Capture the cell that displays the provided text and extract its [x, y] central coordinate. 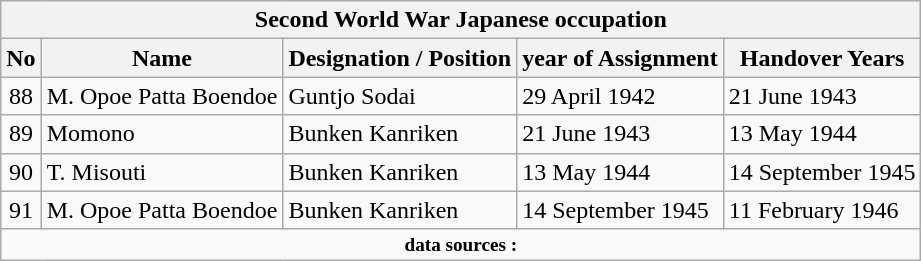
Guntjo Sodai [400, 96]
89 [21, 134]
Momono [162, 134]
Name [162, 58]
11 February 1946 [822, 210]
year of Assignment [620, 58]
Designation / Position [400, 58]
Second World War Japanese occupation [461, 20]
91 [21, 210]
data sources : [461, 245]
T. Misouti [162, 172]
Handover Years [822, 58]
88 [21, 96]
90 [21, 172]
29 April 1942 [620, 96]
No [21, 58]
